Return (X, Y) of the center of cell containing provided text 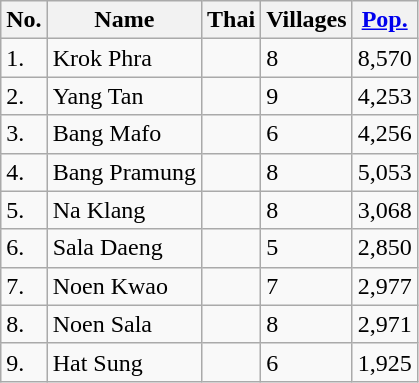
Pop. (384, 20)
1,925 (384, 362)
Na Klang (124, 210)
Yang Tan (124, 96)
9. (24, 362)
9 (307, 96)
Bang Pramung (124, 172)
Thai (232, 20)
Noen Sala (124, 324)
8. (24, 324)
2. (24, 96)
Sala Daeng (124, 248)
Villages (307, 20)
4,256 (384, 134)
Hat Sung (124, 362)
5. (24, 210)
5,053 (384, 172)
5 (307, 248)
3,068 (384, 210)
1. (24, 58)
6. (24, 248)
4. (24, 172)
7. (24, 286)
4,253 (384, 96)
2,977 (384, 286)
No. (24, 20)
7 (307, 286)
Bang Mafo (124, 134)
8,570 (384, 58)
Name (124, 20)
Krok Phra (124, 58)
3. (24, 134)
2,971 (384, 324)
Noen Kwao (124, 286)
2,850 (384, 248)
